Extract the [X, Y] coordinate from the center of the cell holding the provided text.  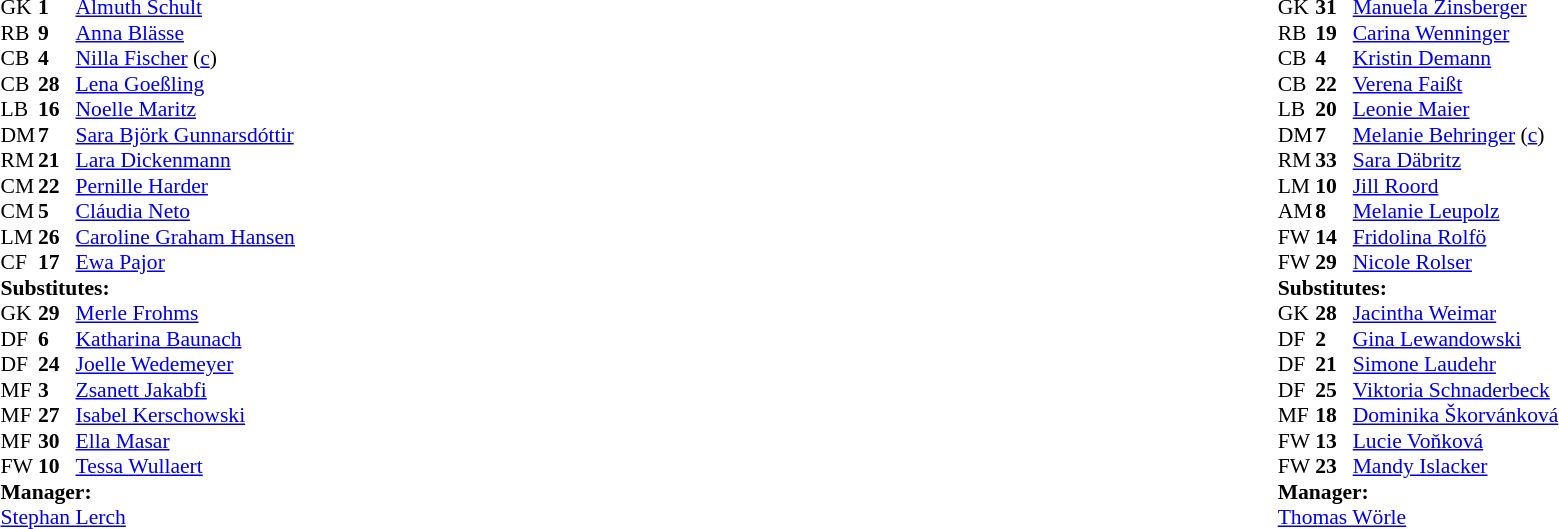
18 [1334, 415]
Joelle Wedemeyer [186, 365]
Lucie Voňková [1456, 441]
AM [1297, 211]
2 [1334, 339]
Jacintha Weimar [1456, 313]
Tessa Wullaert [186, 467]
25 [1334, 390]
16 [57, 109]
Lena Goeßling [186, 84]
Cláudia Neto [186, 211]
CF [19, 263]
8 [1334, 211]
Viktoria Schnaderbeck [1456, 390]
Leonie Maier [1456, 109]
Lara Dickenmann [186, 161]
Verena Faißt [1456, 84]
23 [1334, 467]
Melanie Leupolz [1456, 211]
Ewa Pajor [186, 263]
Zsanett Jakabfi [186, 390]
Sara Björk Gunnarsdóttir [186, 135]
Noelle Maritz [186, 109]
14 [1334, 237]
Dominika Škorvánková [1456, 415]
6 [57, 339]
Isabel Kerschowski [186, 415]
13 [1334, 441]
Mandy Islacker [1456, 467]
Melanie Behringer (c) [1456, 135]
Ella Masar [186, 441]
33 [1334, 161]
Pernille Harder [186, 186]
Carina Wenninger [1456, 33]
5 [57, 211]
24 [57, 365]
Anna Blässe [186, 33]
Kristin Demann [1456, 59]
3 [57, 390]
Sara Däbritz [1456, 161]
30 [57, 441]
17 [57, 263]
Caroline Graham Hansen [186, 237]
20 [1334, 109]
19 [1334, 33]
26 [57, 237]
Jill Roord [1456, 186]
Simone Laudehr [1456, 365]
9 [57, 33]
27 [57, 415]
Nicole Rolser [1456, 263]
Gina Lewandowski [1456, 339]
Katharina Baunach [186, 339]
Nilla Fischer (c) [186, 59]
Merle Frohms [186, 313]
Fridolina Rolfö [1456, 237]
